Locate the cell with the specified text and output its [X, Y] center coordinate. 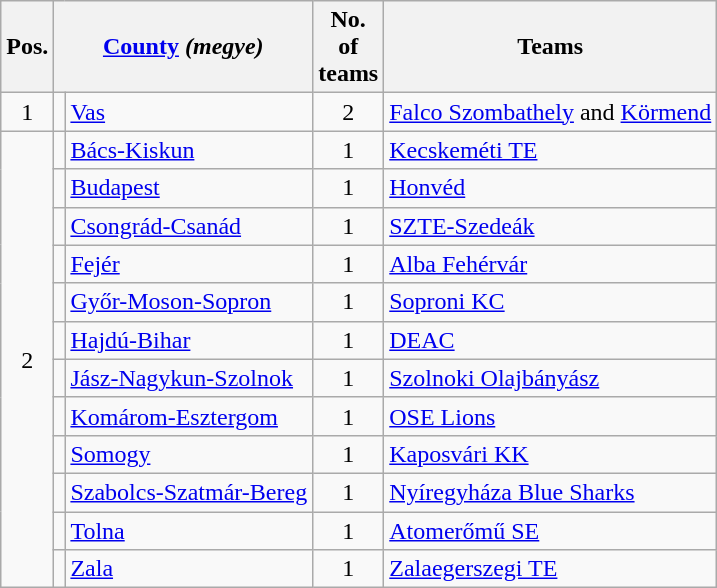
SZTE-Szedeák [550, 226]
Soproni KC [550, 302]
Fejér [189, 264]
Csongrád-Csanád [189, 226]
Alba Fehérvár [550, 264]
Somogy [189, 454]
Szolnoki Olajbányász [550, 378]
Honvéd [550, 188]
Nyíregyháza Blue Sharks [550, 492]
Bács-Kiskun [189, 150]
Zalaegerszegi TE [550, 569]
Falco Szombathely and Körmend [550, 112]
Győr-Moson-Sopron [189, 302]
Hajdú-Bihar [189, 340]
OSE Lions [550, 416]
Vas [189, 112]
Szabolcs-Szatmár-Bereg [189, 492]
Budapest [189, 188]
No. of teams [348, 47]
Kaposvári KK [550, 454]
Pos. [28, 47]
Zala [189, 569]
Tolna [189, 531]
Komárom-Esztergom [189, 416]
Kecskeméti TE [550, 150]
Atomerőmű SE [550, 531]
County (megye) [184, 47]
Jász-Nagykun-Szolnok [189, 378]
DEAC [550, 340]
Teams [550, 47]
